Capture the cell that displays the provided text and extract its [X, Y] central coordinate. 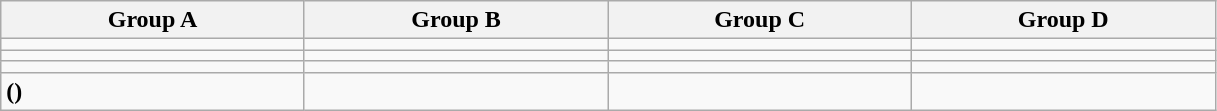
() [153, 91]
Group C [760, 20]
Group D [1063, 20]
Group B [456, 20]
Group A [153, 20]
